Search for the cell housing the specified text and yield its [X, Y] center coordinate. 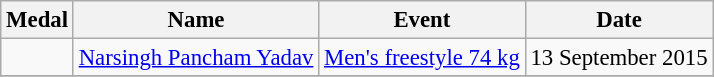
13 September 2015 [619, 58]
Name [196, 20]
Narsingh Pancham Yadav [196, 58]
Event [422, 20]
Men's freestyle 74 kg [422, 58]
Medal [38, 20]
Date [619, 20]
